Return the [x, y] coordinate for the center point of the cell that contains the specified text.  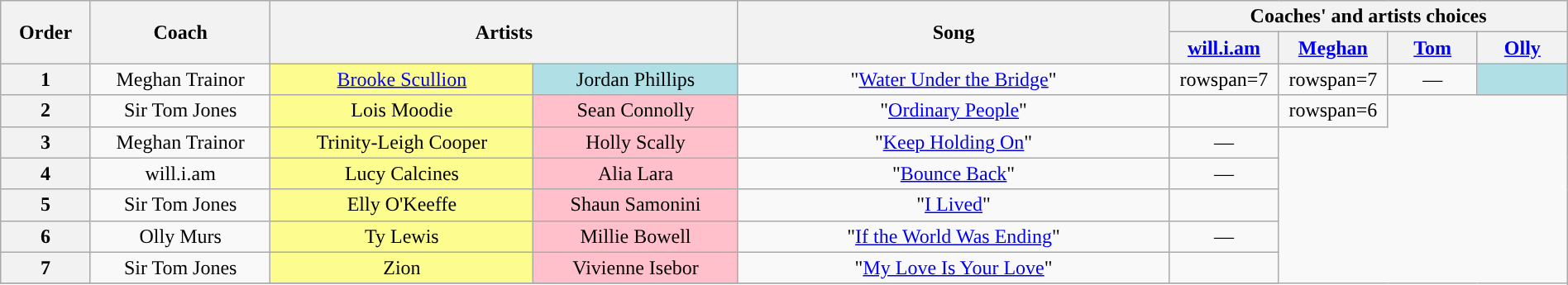
Coaches' and artists choices [1368, 17]
Vivienne Isebor [635, 268]
rowspan=6 [1333, 111]
Zion [402, 268]
Olly [1522, 48]
Artists [504, 32]
"Keep Holding On" [954, 142]
"If the World Was Ending" [954, 236]
Sean Connolly [635, 111]
5 [46, 205]
1 [46, 79]
Meghan [1333, 48]
2 [46, 111]
"Bounce Back" [954, 173]
Lucy Calcines [402, 173]
6 [46, 236]
4 [46, 173]
Elly O'Keeffe [402, 205]
Brooke Scullion [402, 79]
Olly Murs [180, 236]
Tom [1432, 48]
Trinity-Leigh Cooper [402, 142]
Ty Lewis [402, 236]
"I Lived" [954, 205]
Lois Moodie [402, 111]
Shaun Samonini [635, 205]
Millie Bowell [635, 236]
"My Love Is Your Love" [954, 268]
7 [46, 268]
Order [46, 32]
3 [46, 142]
Song [954, 32]
Jordan Phillips [635, 79]
"Water Under the Bridge" [954, 79]
Coach [180, 32]
Alia Lara [635, 173]
Holly Scally [635, 142]
"Ordinary People" [954, 111]
